Determine the [X, Y] coordinate at the center of the cell enclosing the given text.  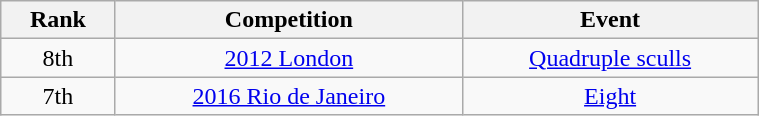
Event [610, 20]
8th [58, 58]
2016 Rio de Janeiro [288, 96]
7th [58, 96]
Rank [58, 20]
Competition [288, 20]
2012 London [288, 58]
Eight [610, 96]
Quadruple sculls [610, 58]
